Provide the (x, y) coordinate of the cell's center where the given text is located.  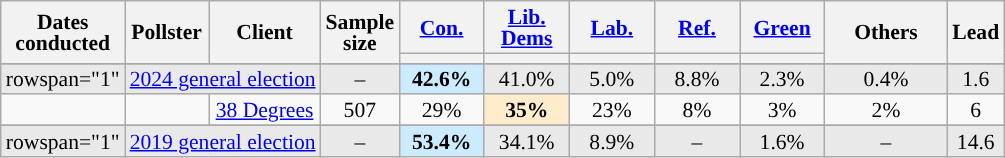
38 Degrees (265, 110)
Green (782, 27)
34.1% (526, 142)
1.6 (976, 78)
41.0% (526, 78)
23% (612, 110)
Sample size (360, 32)
Ref. (696, 27)
5.0% (612, 78)
2.3% (782, 78)
Others (886, 32)
2019 general election (223, 142)
35% (526, 110)
42.6% (442, 78)
14.6 (976, 142)
29% (442, 110)
1.6% (782, 142)
Lib. Dems (526, 27)
8.8% (696, 78)
2% (886, 110)
0.4% (886, 78)
Pollster (167, 32)
Lab. (612, 27)
Con. (442, 27)
8.9% (612, 142)
Dates conducted (63, 32)
507 (360, 110)
53.4% (442, 142)
2024 general election (223, 78)
8% (696, 110)
Client (265, 32)
Lead (976, 32)
3% (782, 110)
6 (976, 110)
